Output the [X, Y] coordinate of the center of the cell containing the given text.  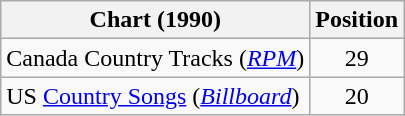
Canada Country Tracks (RPM) [156, 58]
Position [357, 20]
US Country Songs (Billboard) [156, 96]
Chart (1990) [156, 20]
20 [357, 96]
29 [357, 58]
